Identify which cell holds the provided text, then report its [X, Y] central coordinate. 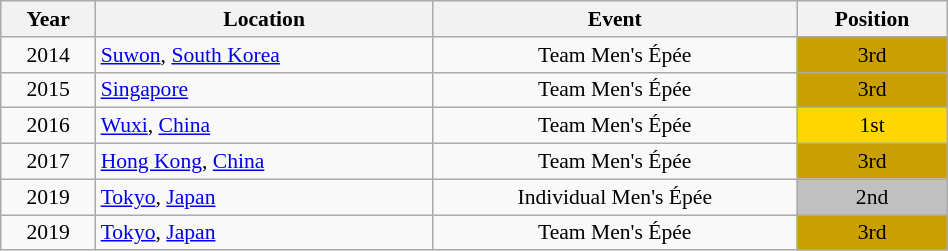
2014 [48, 55]
Location [264, 19]
Singapore [264, 90]
Year [48, 19]
1st [872, 126]
2017 [48, 162]
2015 [48, 90]
2016 [48, 126]
Wuxi, China [264, 126]
2nd [872, 197]
Hong Kong, China [264, 162]
Individual Men's Épée [615, 197]
Event [615, 19]
Position [872, 19]
Suwon, South Korea [264, 55]
